Identify which cell holds the provided text, then report its [x, y] central coordinate. 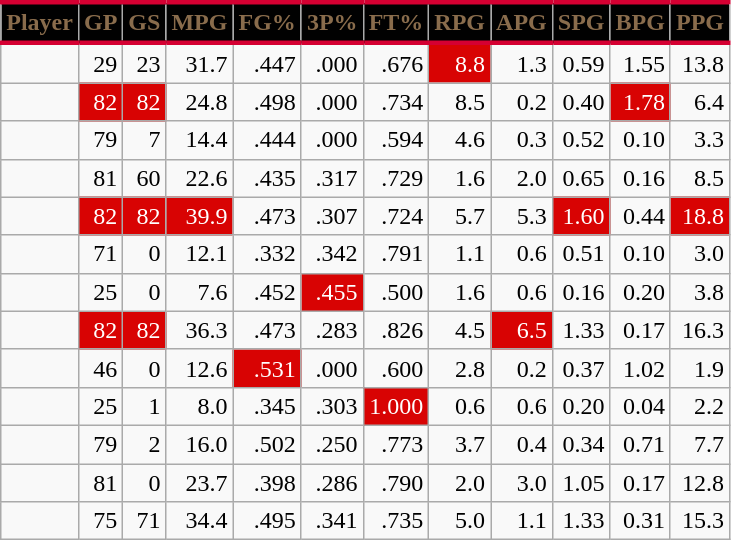
0.71 [640, 444]
2 [144, 444]
0.51 [581, 254]
.342 [332, 254]
0.4 [522, 444]
.531 [267, 368]
.502 [267, 444]
4.6 [460, 140]
0.59 [581, 63]
1.05 [581, 483]
1.000 [396, 406]
5.7 [460, 216]
34.4 [200, 521]
PPG [700, 22]
0.44 [640, 216]
.283 [332, 330]
3.8 [700, 292]
23 [144, 63]
.735 [396, 521]
.676 [396, 63]
18.8 [700, 216]
.398 [267, 483]
.250 [332, 444]
RPG [460, 22]
.791 [396, 254]
.317 [332, 178]
2.8 [460, 368]
.452 [267, 292]
36.3 [200, 330]
0.31 [640, 521]
24.8 [200, 102]
3.7 [460, 444]
.498 [267, 102]
.332 [267, 254]
.303 [332, 406]
.724 [396, 216]
4.5 [460, 330]
.773 [396, 444]
5.3 [522, 216]
.826 [396, 330]
6.5 [522, 330]
7.7 [700, 444]
.435 [267, 178]
APG [522, 22]
46 [100, 368]
14.4 [200, 140]
1 [144, 406]
22.6 [200, 178]
.345 [267, 406]
Player [40, 22]
0.3 [522, 140]
39.9 [200, 216]
0.52 [581, 140]
5.0 [460, 521]
12.1 [200, 254]
3P% [332, 22]
1.9 [700, 368]
75 [100, 521]
1.78 [640, 102]
SPG [581, 22]
.455 [332, 292]
16.3 [700, 330]
.447 [267, 63]
12.8 [700, 483]
12.6 [200, 368]
6.4 [700, 102]
3.3 [700, 140]
7.6 [200, 292]
0.40 [581, 102]
.444 [267, 140]
BPG [640, 22]
.594 [396, 140]
13.8 [700, 63]
29 [100, 63]
FG% [267, 22]
GP [100, 22]
GS [144, 22]
.307 [332, 216]
23.7 [200, 483]
16.0 [200, 444]
15.3 [700, 521]
.600 [396, 368]
.341 [332, 521]
8.8 [460, 63]
1.55 [640, 63]
31.7 [200, 63]
2.2 [700, 406]
.286 [332, 483]
0.04 [640, 406]
8.0 [200, 406]
.729 [396, 178]
7 [144, 140]
.734 [396, 102]
1.02 [640, 368]
FT% [396, 22]
0.65 [581, 178]
1.3 [522, 63]
0.34 [581, 444]
MPG [200, 22]
.790 [396, 483]
60 [144, 178]
1.60 [581, 216]
.500 [396, 292]
.495 [267, 521]
0.37 [581, 368]
